Capture the cell that displays the provided text and extract its [X, Y] central coordinate. 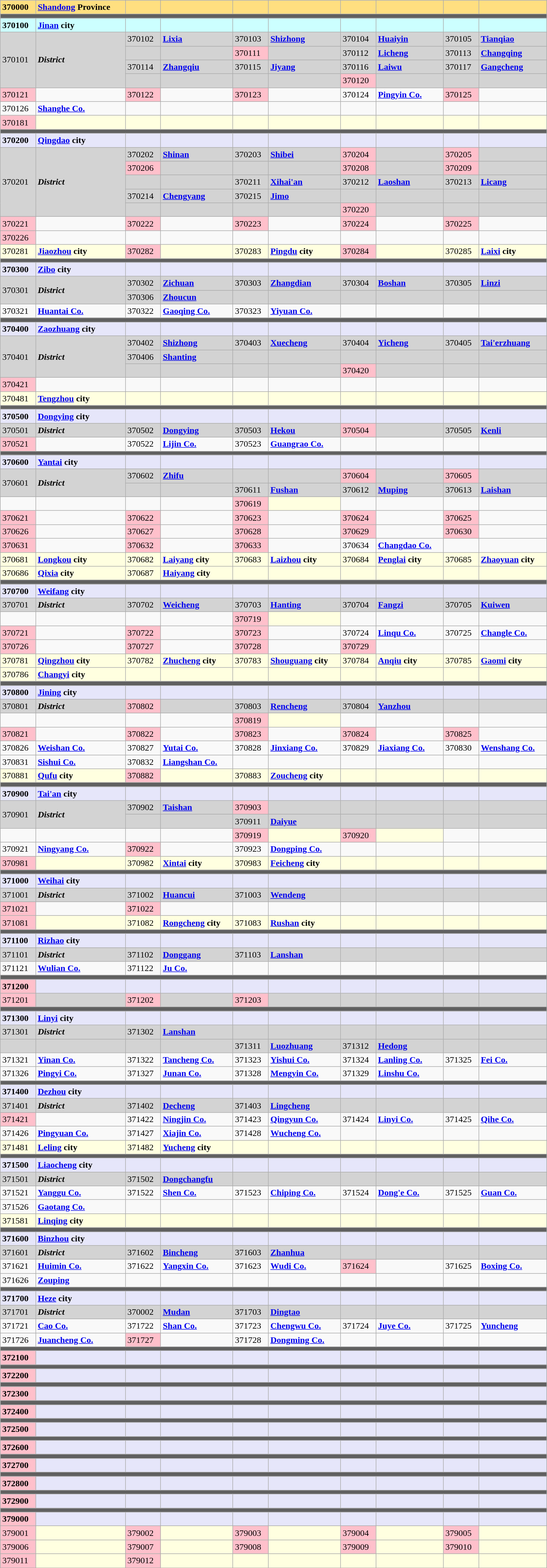
Xuecheng [304, 343]
Qufu city [81, 776]
370723 [251, 633]
370284 [358, 251]
370209 [461, 168]
370727 [143, 647]
370728 [251, 647]
371727 [143, 1340]
370503 [251, 430]
370801 [18, 706]
372100 [18, 1358]
371201 [18, 1000]
370627 [143, 531]
371327 [143, 1074]
370983 [251, 863]
371328 [251, 1074]
Taishan [197, 808]
370687 [143, 573]
Bincheng [197, 1252]
Dong'e Co. [410, 1193]
370321 [18, 311]
371526 [18, 1207]
370322 [143, 311]
Pingyin Co. [410, 95]
370626 [18, 531]
Feicheng city [304, 863]
370902 [143, 808]
370100 [18, 25]
370301 [18, 290]
Ningjin Co. [197, 1119]
371321 [18, 1060]
370406 [143, 357]
371423 [251, 1119]
Binzhou city [81, 1238]
Chengyang [197, 196]
370726 [18, 647]
371724 [358, 1326]
Dongying city [81, 416]
372700 [18, 1465]
370117 [461, 67]
Wendeng [304, 895]
370212 [358, 182]
370205 [461, 154]
Jimo [304, 196]
Tancheng Co. [197, 1060]
370102 [143, 39]
370282 [143, 251]
370830 [461, 748]
Chengwu Co. [304, 1326]
370621 [18, 517]
Weihai city [81, 881]
Pingyuan Co. [81, 1133]
Huantai Co. [81, 311]
Laoshan [410, 182]
Zibo city [81, 269]
371022 [143, 909]
Hedong [410, 1046]
Zichuan [197, 283]
Guangrao Co. [304, 444]
371203 [251, 1000]
370700 [18, 591]
371722 [143, 1326]
Zhoucun [197, 297]
Chiping Co. [304, 1193]
370501 [18, 430]
370105 [461, 39]
371003 [251, 895]
Muping [410, 490]
370115 [251, 67]
371501 [18, 1179]
371426 [18, 1133]
370829 [358, 748]
371311 [251, 1046]
370824 [358, 734]
371200 [18, 986]
370305 [461, 283]
371326 [18, 1074]
370116 [358, 67]
371403 [251, 1105]
370114 [143, 67]
370400 [18, 329]
371323 [251, 1060]
Cao Co. [81, 1326]
370624 [358, 517]
Linyi Co. [410, 1119]
370103 [251, 39]
371721 [18, 1326]
370281 [18, 251]
Jinan city [81, 25]
Fei Co. [513, 1060]
Zhangdian [304, 283]
370623 [251, 517]
372900 [18, 1501]
Qingyun Co. [304, 1119]
370822 [143, 734]
371703 [251, 1312]
370481 [18, 398]
370785 [461, 660]
371601 [18, 1252]
370982 [143, 863]
Gaoqing Co. [197, 311]
Shouguang city [304, 660]
Changdao Co. [410, 545]
370702 [143, 605]
370600 [18, 462]
370882 [143, 776]
370685 [461, 559]
371700 [18, 1298]
371001 [18, 895]
Yanzhou [410, 706]
371021 [18, 909]
Lixia [197, 39]
Decheng [197, 1105]
370206 [143, 168]
Jinxiang Co. [304, 748]
Gaotang Co. [81, 1207]
370684 [358, 559]
Mengyin Co. [304, 1074]
379006 [18, 1547]
370683 [251, 559]
370208 [358, 168]
371103 [251, 954]
Dongming Co. [304, 1340]
Zoucheng city [304, 776]
379011 [18, 1561]
370920 [358, 835]
370634 [358, 545]
Shan Co. [197, 1326]
Boshan [410, 283]
370223 [251, 224]
Fangzi [410, 605]
370500 [18, 416]
371725 [461, 1326]
371521 [18, 1193]
371624 [358, 1266]
Wucheng Co. [304, 1133]
Junan Co. [197, 1074]
370781 [18, 660]
371102 [143, 954]
371581 [18, 1221]
370202 [143, 154]
371122 [143, 968]
370802 [143, 706]
370622 [143, 517]
370611 [251, 490]
371300 [18, 1018]
Tai'an city [81, 794]
370827 [143, 748]
Yuncheng [513, 1326]
Leling city [81, 1147]
370504 [358, 430]
Qihe Co. [513, 1119]
370404 [358, 343]
370215 [251, 196]
370605 [461, 476]
Pingdu city [304, 251]
370285 [461, 251]
Yicheng [410, 343]
370628 [251, 531]
370200 [18, 140]
370828 [251, 748]
Licheng [410, 53]
Tai'erzhuang [513, 343]
Hanting [304, 605]
379005 [461, 1533]
371701 [18, 1312]
370681 [18, 559]
370612 [358, 490]
Rongcheng city [197, 922]
Dezhou city [81, 1091]
370686 [18, 573]
Laizhou city [304, 559]
372600 [18, 1447]
371083 [251, 922]
370502 [143, 430]
Zhifu [197, 476]
371082 [143, 922]
371525 [461, 1193]
370826 [18, 748]
371481 [18, 1147]
370803 [251, 706]
370602 [143, 476]
Zhanhua [304, 1252]
Qingzhou city [81, 660]
371000 [18, 881]
371524 [358, 1193]
Juye Co. [410, 1326]
Lingcheng [304, 1105]
Jiyang [304, 67]
370283 [251, 251]
370224 [358, 224]
371421 [18, 1119]
370002 [143, 1312]
371202 [143, 1000]
370804 [358, 706]
Sishui Co. [81, 762]
370784 [358, 660]
Longkou city [81, 559]
370522 [143, 444]
Shen Co. [197, 1193]
371726 [18, 1340]
371322 [143, 1060]
371402 [143, 1105]
Dongping Co. [304, 849]
Lanling Co. [410, 1060]
Qingdao city [81, 140]
Yishui Co. [304, 1060]
370505 [461, 430]
371424 [358, 1119]
Gaomi city [513, 660]
370000 [18, 7]
Hekou [304, 430]
370900 [18, 794]
371427 [143, 1133]
Changle Co. [513, 633]
Zhucheng city [197, 660]
370401 [18, 357]
370601 [18, 483]
370121 [18, 95]
371100 [18, 940]
Luozhuang [304, 1046]
Juancheng Co. [81, 1340]
Linqing city [81, 1221]
Linzi [513, 283]
Zouping [81, 1280]
Licang [513, 182]
Haiyang city [197, 573]
372400 [18, 1411]
Wudi Co. [304, 1266]
371482 [143, 1147]
370302 [143, 283]
370903 [251, 808]
370630 [461, 531]
370783 [251, 660]
370923 [251, 849]
Yucheng city [197, 1147]
370211 [251, 182]
370821 [18, 734]
371625 [461, 1266]
370901 [18, 814]
371723 [251, 1326]
370825 [461, 734]
Yantai city [81, 462]
370819 [251, 720]
379001 [18, 1533]
Yinan Co. [81, 1060]
Linyi city [81, 1018]
371502 [143, 1179]
370201 [18, 182]
Jiaozhou city [81, 251]
371312 [358, 1046]
371500 [18, 1165]
Qixia city [81, 573]
370125 [461, 95]
Shandong Province [81, 7]
371302 [143, 1032]
370823 [251, 734]
371600 [18, 1238]
371002 [143, 895]
370782 [143, 660]
Tengzhou city [81, 398]
370420 [358, 371]
370719 [251, 619]
370402 [143, 343]
Zhaoyuan city [513, 559]
379009 [358, 1547]
370111 [251, 53]
Changqing [513, 53]
370725 [461, 633]
370120 [358, 81]
Anqiu city [410, 660]
Rushan city [304, 922]
Yanggu Co. [81, 1193]
370304 [358, 283]
370604 [358, 476]
370225 [461, 224]
371081 [18, 922]
379004 [358, 1533]
370181 [18, 122]
Kenli [513, 430]
Guan Co. [513, 1193]
371325 [461, 1060]
370800 [18, 692]
370701 [18, 605]
Mudan [197, 1312]
379002 [143, 1533]
371623 [251, 1266]
370123 [251, 95]
Fushan [304, 490]
370421 [18, 385]
370204 [358, 154]
Shanting [197, 357]
Huimin Co. [81, 1266]
370724 [358, 633]
Rencheng [304, 706]
Tianqiao [513, 39]
371626 [18, 1280]
Laixi city [513, 251]
Wulian Co. [81, 968]
370126 [18, 108]
Yangxin Co. [197, 1266]
Xihai'an [304, 182]
Weishan Co. [81, 748]
370124 [358, 95]
371324 [358, 1060]
Penglai city [410, 559]
Laiyang city [197, 559]
Dongchangfu [197, 1179]
370306 [143, 297]
370300 [18, 269]
379012 [143, 1561]
370682 [143, 559]
371523 [251, 1193]
370613 [461, 490]
370832 [143, 762]
379007 [143, 1547]
371422 [143, 1119]
370831 [18, 762]
Heze city [81, 1298]
371101 [18, 954]
370226 [18, 238]
371602 [143, 1252]
370222 [143, 224]
370633 [251, 545]
Laiwu [410, 67]
Dongying [197, 430]
370214 [143, 196]
Daiyue [304, 821]
370220 [358, 210]
Lijin Co. [197, 444]
371329 [358, 1074]
Yiyuan Co. [304, 311]
Dingtao [304, 1312]
371301 [18, 1032]
370705 [461, 605]
371728 [251, 1340]
370629 [358, 531]
370729 [358, 647]
Rizhao city [81, 940]
Shibei [304, 154]
370323 [251, 311]
370303 [251, 283]
372500 [18, 1429]
Gangcheng [513, 67]
370625 [461, 517]
370203 [251, 154]
372300 [18, 1394]
370981 [18, 863]
Linqu Co. [410, 633]
370922 [143, 849]
372200 [18, 1376]
371425 [461, 1119]
Huaiyin [410, 39]
371622 [143, 1266]
370921 [18, 849]
370786 [18, 674]
Liaocheng city [81, 1165]
Xiajin Co. [197, 1133]
370911 [251, 821]
Jiaxiang Co. [410, 748]
370881 [18, 776]
379010 [461, 1547]
Zaozhuang city [81, 329]
Weifang city [81, 591]
371428 [251, 1133]
371400 [18, 1091]
Shinan [197, 154]
370919 [251, 835]
370883 [251, 776]
370403 [251, 343]
370213 [461, 182]
371603 [251, 1252]
370704 [358, 605]
370703 [251, 605]
370631 [18, 545]
372800 [18, 1483]
379003 [251, 1533]
370632 [143, 545]
379000 [18, 1519]
370221 [18, 224]
370721 [18, 633]
Ningyang Co. [81, 849]
379008 [251, 1547]
370722 [143, 633]
Shanghe Co. [81, 108]
370619 [251, 504]
Huancui [197, 895]
Changyi city [81, 674]
370112 [358, 53]
Wenshang Co. [513, 748]
Yutai Co. [197, 748]
371522 [143, 1193]
Xintai city [197, 863]
Ju Co. [197, 968]
370104 [358, 39]
Boxing Co. [513, 1266]
Zhangqiu [197, 67]
370122 [143, 95]
Laishan [513, 490]
370523 [251, 444]
370405 [461, 343]
370101 [18, 60]
Weicheng [197, 605]
371621 [18, 1266]
Pingyi Co. [81, 1074]
371121 [18, 968]
Kuiwen [513, 605]
370113 [461, 53]
Donggang [197, 954]
Liangshan Co. [197, 762]
Linshu Co. [410, 1074]
370521 [18, 444]
Jining city [81, 692]
371401 [18, 1105]
